Return [X, Y] of the center of cell containing provided text 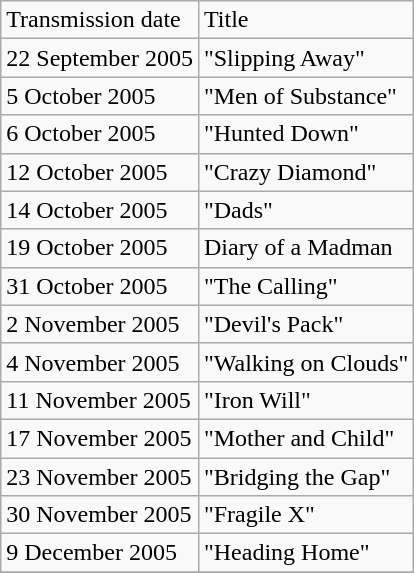
12 October 2005 [100, 172]
31 October 2005 [100, 286]
"Hunted Down" [306, 134]
"Mother and Child" [306, 438]
"Bridging the Gap" [306, 477]
Transmission date [100, 20]
"Slipping Away" [306, 58]
Title [306, 20]
14 October 2005 [100, 210]
11 November 2005 [100, 400]
"Heading Home" [306, 553]
Diary of a Madman [306, 248]
17 November 2005 [100, 438]
"Walking on Clouds" [306, 362]
"Iron Will" [306, 400]
30 November 2005 [100, 515]
2 November 2005 [100, 324]
"Crazy Diamond" [306, 172]
19 October 2005 [100, 248]
"Dads" [306, 210]
"The Calling" [306, 286]
22 September 2005 [100, 58]
9 December 2005 [100, 553]
5 October 2005 [100, 96]
"Men of Substance" [306, 96]
"Fragile X" [306, 515]
23 November 2005 [100, 477]
"Devil's Pack" [306, 324]
6 October 2005 [100, 134]
4 November 2005 [100, 362]
